Output the [x, y] coordinate of the center of the cell containing the given text.  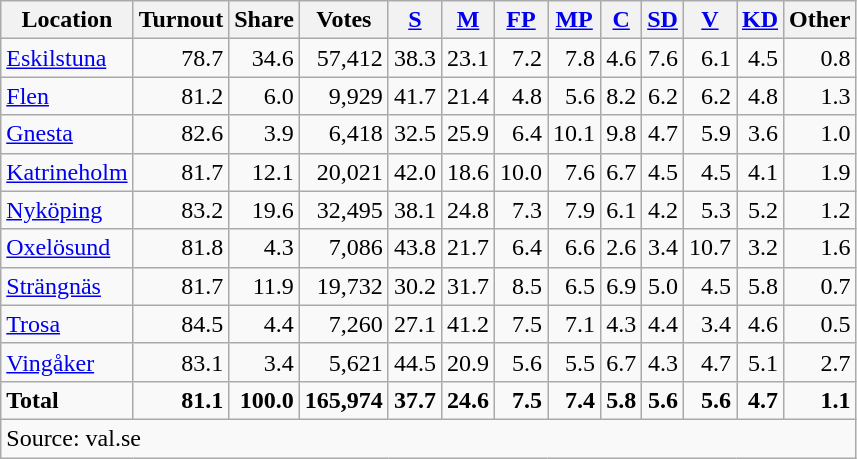
20.9 [468, 362]
6.0 [264, 96]
FP [522, 20]
6,418 [344, 134]
7.1 [574, 324]
165,974 [344, 400]
44.5 [414, 362]
12.1 [264, 172]
10.1 [574, 134]
1.0 [820, 134]
57,412 [344, 58]
27.1 [414, 324]
Turnout [181, 20]
34.6 [264, 58]
M [468, 20]
7.2 [522, 58]
8.2 [622, 96]
41.7 [414, 96]
2.7 [820, 362]
24.6 [468, 400]
10.0 [522, 172]
8.5 [522, 286]
19.6 [264, 210]
5.1 [760, 362]
Trosa [67, 324]
23.1 [468, 58]
83.2 [181, 210]
Oxelösund [67, 248]
30.2 [414, 286]
4.2 [663, 210]
32.5 [414, 134]
Total [67, 400]
2.6 [622, 248]
Vingåker [67, 362]
6.9 [622, 286]
1.2 [820, 210]
S [414, 20]
42.0 [414, 172]
7.9 [574, 210]
18.6 [468, 172]
25.9 [468, 134]
1.3 [820, 96]
1.6 [820, 248]
6.5 [574, 286]
MP [574, 20]
Gnesta [67, 134]
81.2 [181, 96]
9,929 [344, 96]
9.8 [622, 134]
Flen [67, 96]
0.5 [820, 324]
7,086 [344, 248]
7.8 [574, 58]
7.3 [522, 210]
84.5 [181, 324]
Source: val.se [428, 438]
Votes [344, 20]
38.1 [414, 210]
3.6 [760, 134]
1.1 [820, 400]
31.7 [468, 286]
43.8 [414, 248]
100.0 [264, 400]
Other [820, 20]
21.4 [468, 96]
41.2 [468, 324]
5,621 [344, 362]
KD [760, 20]
37.7 [414, 400]
38.3 [414, 58]
5.5 [574, 362]
3.2 [760, 248]
81.1 [181, 400]
Eskilstuna [67, 58]
82.6 [181, 134]
7,260 [344, 324]
11.9 [264, 286]
10.7 [710, 248]
78.7 [181, 58]
SD [663, 20]
5.2 [760, 210]
5.3 [710, 210]
Nyköping [67, 210]
19,732 [344, 286]
6.6 [574, 248]
1.9 [820, 172]
5.0 [663, 286]
24.8 [468, 210]
81.8 [181, 248]
0.8 [820, 58]
Share [264, 20]
C [622, 20]
0.7 [820, 286]
4.1 [760, 172]
5.9 [710, 134]
32,495 [344, 210]
7.4 [574, 400]
Location [67, 20]
Katrineholm [67, 172]
20,021 [344, 172]
21.7 [468, 248]
83.1 [181, 362]
Strängnäs [67, 286]
3.9 [264, 134]
V [710, 20]
